Find where the given text appears and provide that cell's center as (X, Y) coordinate. 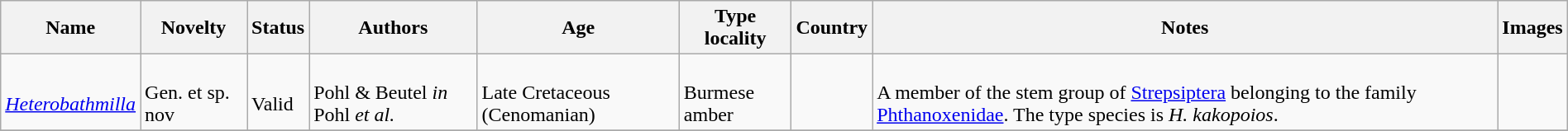
Heterobathmilla (71, 92)
Authors (394, 28)
Pohl & Beutel in Pohl et al. (394, 92)
Burmese amber (735, 92)
Type locality (735, 28)
Status (278, 28)
Notes (1185, 28)
Novelty (194, 28)
Late Cretaceous (Cenomanian) (578, 92)
Images (1532, 28)
Gen. et sp. nov (194, 92)
Country (832, 28)
Name (71, 28)
Age (578, 28)
Valid (278, 92)
A member of the stem group of Strepsiptera belonging to the family Phthanoxenidae. The type species is H. kakopoios. (1185, 92)
